Extract the (x, y) coordinate from the center of the cell holding the provided text.  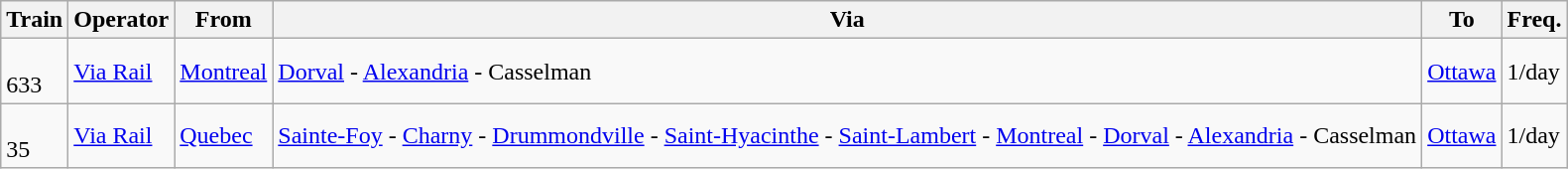
Dorval - Alexandria - Casselman (847, 72)
Montreal (224, 72)
Train (35, 20)
633 (35, 72)
Sainte-Foy - Charny - Drummondville - Saint-Hyacinthe - Saint-Lambert - Montreal - Dorval - Alexandria - Casselman (847, 135)
Via (847, 20)
35 (35, 135)
Operator (121, 20)
From (224, 20)
Freq. (1534, 20)
Quebec (224, 135)
To (1462, 20)
